Extract the (x, y) coordinate from the center of the cell holding the provided text.  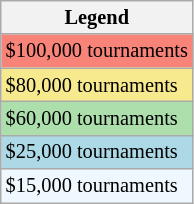
$80,000 tournaments (97, 85)
$15,000 tournaments (97, 186)
Legend (97, 17)
$25,000 tournaments (97, 152)
$100,000 tournaments (97, 51)
$60,000 tournaments (97, 118)
